Pinpoint the cell where the given text exists, returning its (x, y) midpoint coordinate. 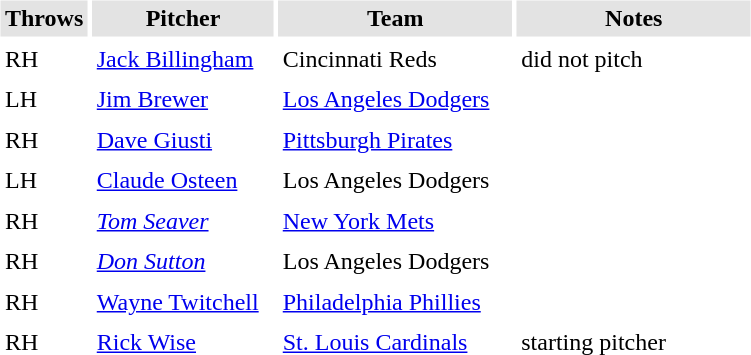
Pitcher (183, 18)
did not pitch (634, 59)
Cincinnati Reds (395, 59)
Dave Giusti (183, 140)
Jack Billingham (183, 59)
Claude Osteen (183, 180)
Throws (44, 18)
New York Mets (395, 221)
Pittsburgh Pirates (395, 140)
Don Sutton (183, 262)
Team (395, 18)
Wayne Twitchell (183, 302)
Philadelphia Phillies (395, 302)
Tom Seaver (183, 221)
Notes (634, 18)
Jim Brewer (183, 100)
